Scan for the cell matching the given text and deliver its (x, y) coordinate at center. 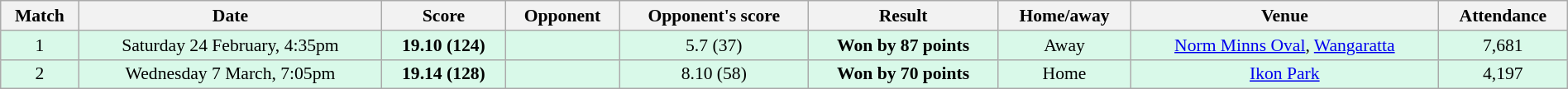
Saturday 24 February, 4:35pm (230, 45)
Opponent's score (715, 16)
19.14 (128) (443, 74)
Home (1064, 74)
2 (40, 74)
Venue (1284, 16)
8.10 (58) (715, 74)
1 (40, 45)
Home/away (1064, 16)
Won by 70 points (903, 74)
Result (903, 16)
Opponent (562, 16)
5.7 (37) (715, 45)
Ikon Park (1284, 74)
Norm Minns Oval, Wangaratta (1284, 45)
Attendance (1503, 16)
7,681 (1503, 45)
Match (40, 16)
19.10 (124) (443, 45)
Away (1064, 45)
Won by 87 points (903, 45)
4,197 (1503, 74)
Wednesday 7 March, 7:05pm (230, 74)
Date (230, 16)
Score (443, 16)
